Extract the [X, Y] coordinate from the center of the cell holding the provided text.  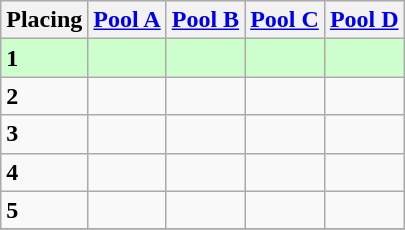
2 [44, 96]
Placing [44, 20]
1 [44, 58]
Pool B [205, 20]
Pool C [285, 20]
Pool A [127, 20]
Pool D [364, 20]
4 [44, 172]
3 [44, 134]
5 [44, 210]
